Provide the (x, y) coordinate of the cell's center where the given text is located.  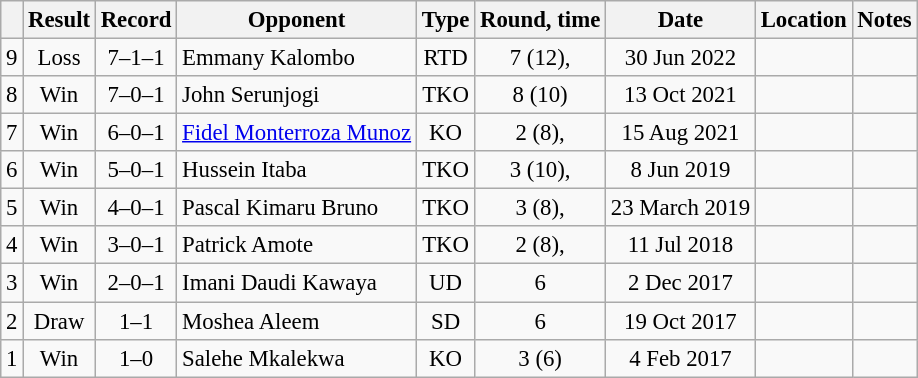
3 (6) (540, 358)
Notes (884, 20)
11 Jul 2018 (681, 245)
Record (136, 20)
7 (12), (540, 58)
15 Aug 2021 (681, 133)
Loss (60, 58)
Imani Daudi Kawaya (297, 283)
5–0–1 (136, 170)
Result (60, 20)
3–0–1 (136, 245)
8 Jun 2019 (681, 170)
3 (8), (540, 208)
3 (12, 283)
Emmany Kalombo (297, 58)
8 (12, 95)
4 (12, 245)
Moshea Aleem (297, 321)
Fidel Monterroza Munoz (297, 133)
30 Jun 2022 (681, 58)
Date (681, 20)
1 (12, 358)
7 (12, 133)
4–0–1 (136, 208)
Type (445, 20)
13 Oct 2021 (681, 95)
Pascal Kimaru Bruno (297, 208)
1–0 (136, 358)
Opponent (297, 20)
2 (12, 321)
7–0–1 (136, 95)
Salehe Mkalekwa (297, 358)
19 Oct 2017 (681, 321)
Patrick Amote (297, 245)
2–0–1 (136, 283)
RTD (445, 58)
UD (445, 283)
1–1 (136, 321)
Round, time (540, 20)
7–1–1 (136, 58)
8 (10) (540, 95)
9 (12, 58)
4 Feb 2017 (681, 358)
Hussein Itaba (297, 170)
SD (445, 321)
John Serunjogi (297, 95)
Draw (60, 321)
Location (804, 20)
5 (12, 208)
23 March 2019 (681, 208)
6–0–1 (136, 133)
2 Dec 2017 (681, 283)
3 (10), (540, 170)
